Scan for the cell matching the given text and deliver its (x, y) coordinate at center. 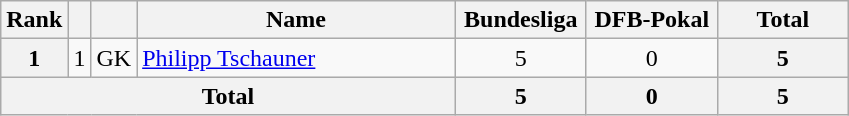
Name (296, 20)
DFB-Pokal (652, 20)
Rank (34, 20)
GK (114, 58)
Philipp Tschauner (296, 58)
Bundesliga (520, 20)
